Capture the cell that displays the provided text and extract its [X, Y] central coordinate. 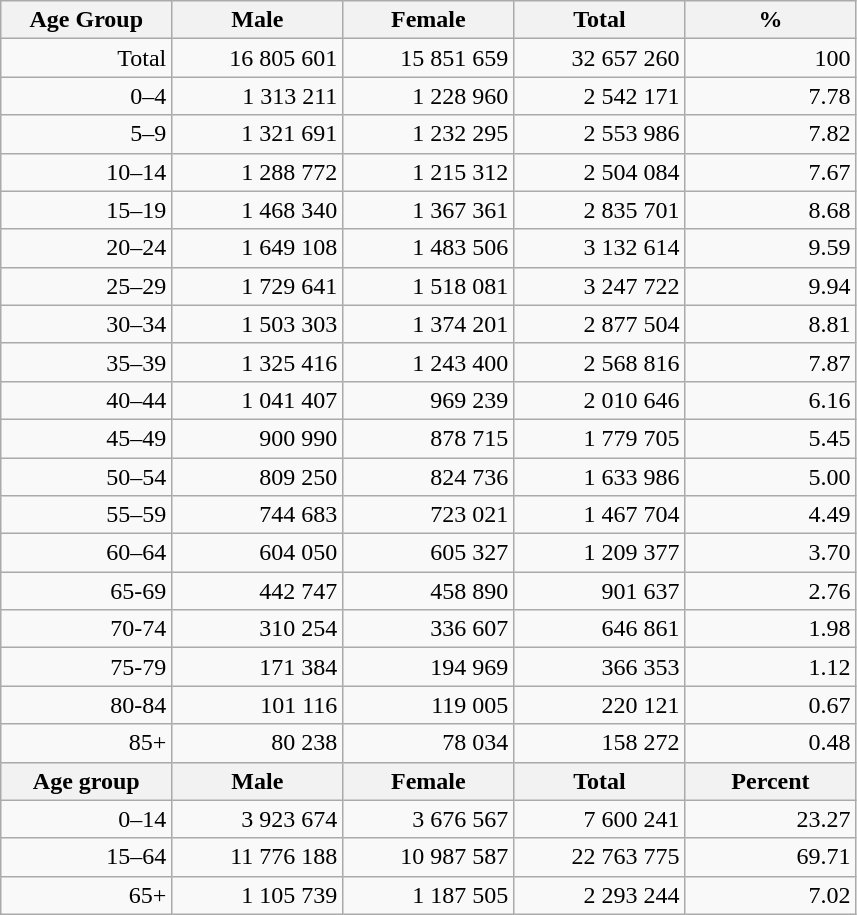
70-74 [86, 629]
35–39 [86, 362]
1 215 312 [428, 172]
2 568 816 [600, 362]
2 542 171 [600, 96]
55–59 [86, 515]
7.02 [770, 895]
80-84 [86, 705]
194 969 [428, 667]
65+ [86, 895]
9.94 [770, 286]
60–64 [86, 553]
5.00 [770, 477]
158 272 [600, 743]
0–4 [86, 96]
1 187 505 [428, 895]
2 504 084 [600, 172]
30–34 [86, 324]
2 553 986 [600, 134]
78 034 [428, 743]
336 607 [428, 629]
1 228 960 [428, 96]
15 851 659 [428, 58]
646 861 [600, 629]
723 021 [428, 515]
40–44 [86, 400]
0.48 [770, 743]
171 384 [258, 667]
3 676 567 [428, 819]
604 050 [258, 553]
7 600 241 [600, 819]
1 503 303 [258, 324]
80 238 [258, 743]
2 835 701 [600, 210]
1 288 772 [258, 172]
1 649 108 [258, 248]
Age group [86, 781]
% [770, 20]
1 232 295 [428, 134]
7.87 [770, 362]
7.78 [770, 96]
20–24 [86, 248]
8.81 [770, 324]
Age Group [86, 20]
6.16 [770, 400]
2 877 504 [600, 324]
310 254 [258, 629]
8.68 [770, 210]
1 321 691 [258, 134]
3 247 722 [600, 286]
824 736 [428, 477]
50–54 [86, 477]
1 367 361 [428, 210]
1 313 211 [258, 96]
1 729 641 [258, 286]
Percent [770, 781]
605 327 [428, 553]
1 209 377 [600, 553]
16 805 601 [258, 58]
1.98 [770, 629]
11 776 188 [258, 857]
101 116 [258, 705]
3 923 674 [258, 819]
0–14 [86, 819]
1 374 201 [428, 324]
458 890 [428, 591]
1 633 986 [600, 477]
5.45 [770, 438]
0.67 [770, 705]
1.12 [770, 667]
366 353 [600, 667]
1 041 407 [258, 400]
15–64 [86, 857]
2 010 646 [600, 400]
900 990 [258, 438]
4.49 [770, 515]
75-79 [86, 667]
32 657 260 [600, 58]
1 105 739 [258, 895]
15–19 [86, 210]
85+ [86, 743]
744 683 [258, 515]
2.76 [770, 591]
1 325 416 [258, 362]
100 [770, 58]
901 637 [600, 591]
10 987 587 [428, 857]
25–29 [86, 286]
7.67 [770, 172]
23.27 [770, 819]
69.71 [770, 857]
7.82 [770, 134]
878 715 [428, 438]
1 467 704 [600, 515]
119 005 [428, 705]
969 239 [428, 400]
1 468 340 [258, 210]
220 121 [600, 705]
1 483 506 [428, 248]
65-69 [86, 591]
5–9 [86, 134]
442 747 [258, 591]
3 132 614 [600, 248]
9.59 [770, 248]
45–49 [86, 438]
1 779 705 [600, 438]
10–14 [86, 172]
2 293 244 [600, 895]
1 518 081 [428, 286]
3.70 [770, 553]
22 763 775 [600, 857]
1 243 400 [428, 362]
809 250 [258, 477]
